Pinpoint the cell where the given text exists, returning its [X, Y] midpoint coordinate. 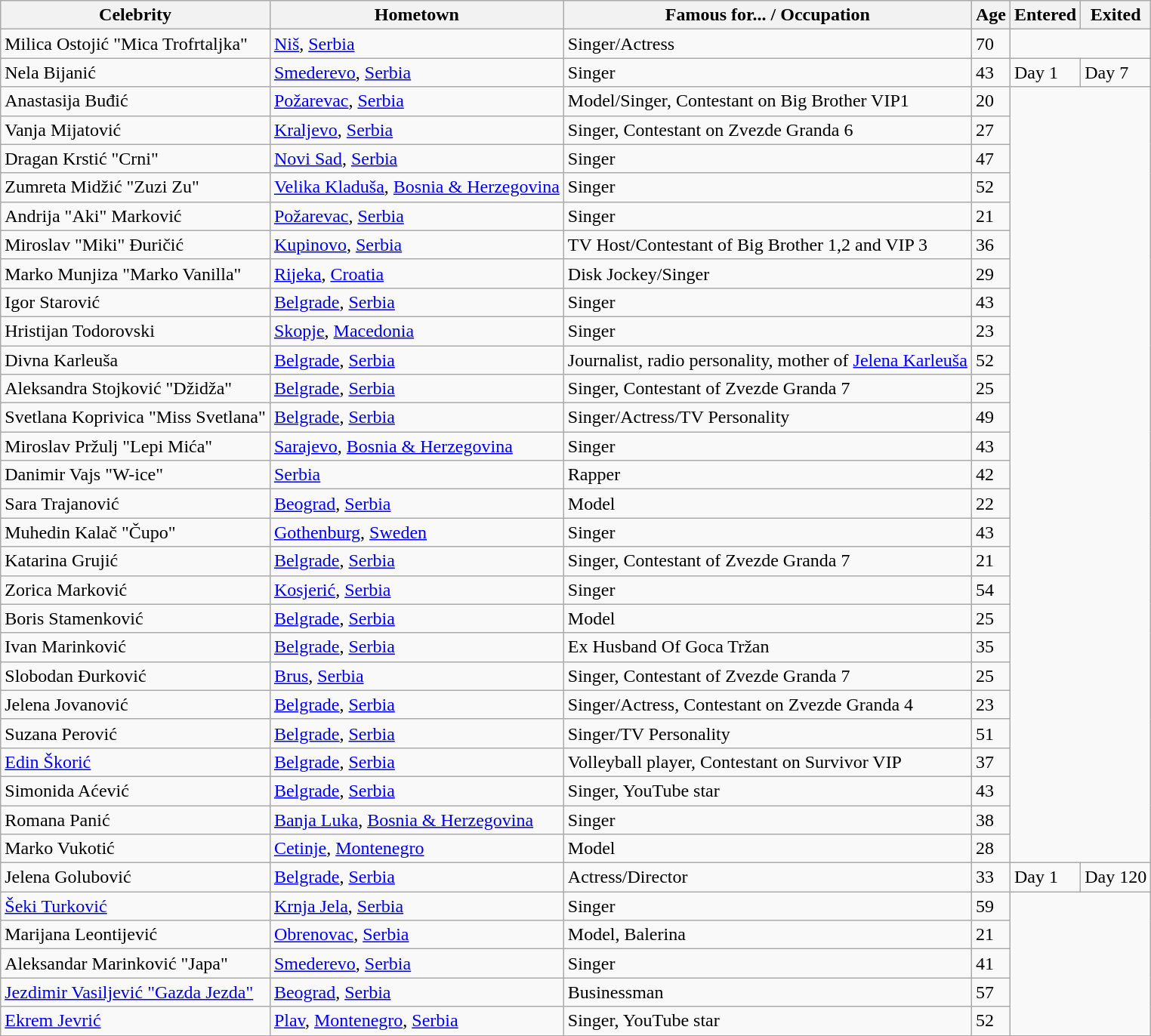
Singer/TV Personality [767, 733]
Singer/Actress, Contestant on Zvezde Granda 4 [767, 705]
Krnja Jela, Serbia [417, 906]
47 [991, 159]
Edin Škorić [136, 762]
Aleksandar Marinković "Japa" [136, 964]
Age [991, 15]
54 [991, 590]
Ekrem Jevrić [136, 1021]
42 [991, 475]
Hristijan Todorovski [136, 331]
Šeki Turković [136, 906]
Famous for... / Occupation [767, 15]
Marko Vukotić [136, 849]
Jelena Jovanović [136, 705]
Kraljevo, Serbia [417, 130]
Velika Kladuša, Bosnia & Herzegovina [417, 187]
35 [991, 647]
Boris Stamenković [136, 618]
20 [991, 101]
Journalist, radio personality, mother of Jelena Karleuša [767, 360]
51 [991, 733]
Rijeka, Croatia [417, 273]
Anastasija Buđić [136, 101]
27 [991, 130]
70 [991, 44]
57 [991, 992]
38 [991, 819]
Danimir Vajs "W-ice" [136, 475]
Day 120 [1116, 877]
Suzana Perović [136, 733]
Andrija "Aki" Marković [136, 216]
Novi Sad, Serbia [417, 159]
Actress/Director [767, 877]
Serbia [417, 475]
Exited [1116, 15]
Ex Husband Of Goca Tržan [767, 647]
Marko Munjiza "Marko Vanilla" [136, 273]
28 [991, 849]
41 [991, 964]
Svetlana Koprivica "Miss Svetlana" [136, 418]
Milica Ostojić "Mica Trofrtaljka" [136, 44]
Businessman [767, 992]
Kupinovo, Serbia [417, 245]
Rapper [767, 475]
Skopje, Macedonia [417, 331]
Katarina Grujić [136, 561]
Nela Bijanić [136, 72]
Aleksandra Stojković "Džidža" [136, 389]
Jelena Golubović [136, 877]
Entered [1045, 15]
Model/Singer, Contestant on Big Brother VIP1 [767, 101]
Hometown [417, 15]
Kosjerić, Serbia [417, 590]
33 [991, 877]
36 [991, 245]
Celebrity [136, 15]
Model, Balerina [767, 935]
Slobodan Đurković [136, 676]
37 [991, 762]
Romana Panić [136, 819]
Volleyball player, Contestant on Survivor VIP [767, 762]
Miroslav "Miki" Đuričić [136, 245]
Sarajevo, Bosnia & Herzegovina [417, 446]
Muhedin Kalač "Čupo" [136, 532]
Marijana Leontijević [136, 935]
Divna Karleuša [136, 360]
29 [991, 273]
Banja Luka, Bosnia & Herzegovina [417, 819]
Zorica Marković [136, 590]
Vanja Mijatović [136, 130]
Gothenburg, Sweden [417, 532]
Disk Jockey/Singer [767, 273]
Niš, Serbia [417, 44]
Miroslav Pržulj "Lepi Mića" [136, 446]
Plav, Montenegro, Serbia [417, 1021]
Igor Starović [136, 302]
Day 7 [1116, 72]
Singer, Contestant on Zvezde Granda 6 [767, 130]
Dragan Krstić "Crni" [136, 159]
Singer/Actress [767, 44]
Sara Trajanović [136, 504]
Singer/Actress/TV Personality [767, 418]
59 [991, 906]
Ivan Marinković [136, 647]
Zumreta Midžić "Zuzi Zu" [136, 187]
49 [991, 418]
Cetinje, Montenegro [417, 849]
TV Host/Contestant of Big Brother 1,2 and VIP 3 [767, 245]
22 [991, 504]
Obrenovac, Serbia [417, 935]
Jezdimir Vasiljević "Gazda Jezda" [136, 992]
Brus, Serbia [417, 676]
Simonida Aćević [136, 791]
